Capture the cell that displays the provided text and extract its [X, Y] central coordinate. 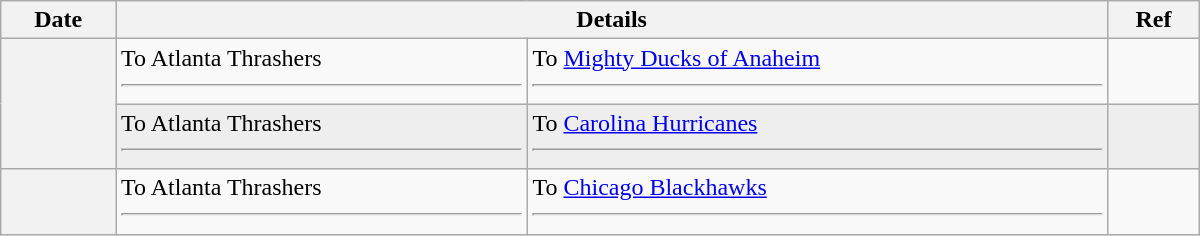
Ref [1154, 20]
To Chicago Blackhawks [818, 202]
To Mighty Ducks of Anaheim [818, 72]
Date [58, 20]
Details [612, 20]
To Carolina Hurricanes [818, 136]
